Find where the given text appears and provide that cell's center as [X, Y] coordinate. 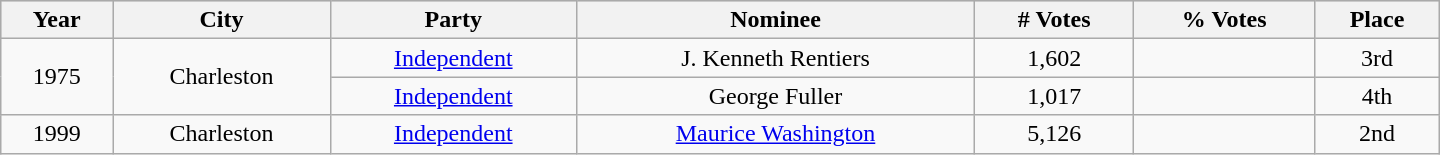
Party [453, 20]
3rd [1377, 58]
1999 [57, 134]
1,602 [1054, 58]
5,126 [1054, 134]
City [222, 20]
4th [1377, 96]
% Votes [1224, 20]
Year [57, 20]
1,017 [1054, 96]
# Votes [1054, 20]
J. Kenneth Rentiers [776, 58]
Maurice Washington [776, 134]
Place [1377, 20]
1975 [57, 77]
2nd [1377, 134]
George Fuller [776, 96]
Nominee [776, 20]
